Scan for the cell matching the given text and deliver its [X, Y] coordinate at center. 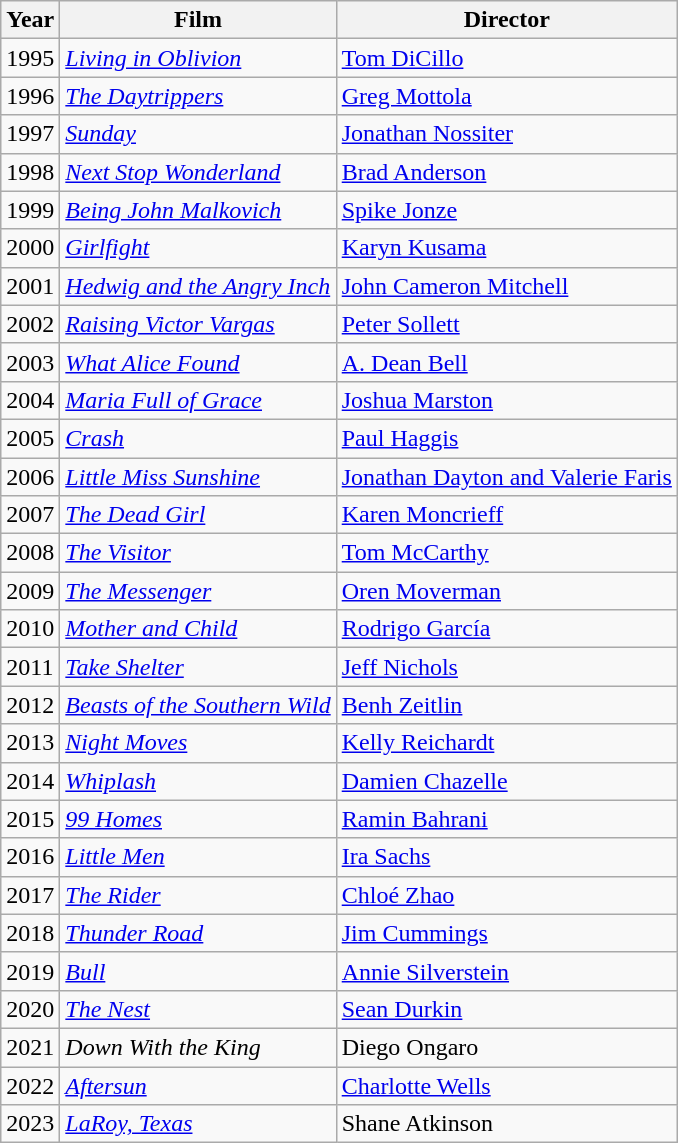
2007 [30, 515]
Spike Jonze [506, 210]
LaRoy, Texas [198, 1124]
2009 [30, 591]
Year [30, 20]
Annie Silverstein [506, 971]
Diego Ongaro [506, 1047]
2005 [30, 438]
Joshua Marston [506, 400]
1996 [30, 96]
Hedwig and the Angry Inch [198, 286]
2014 [30, 781]
2020 [30, 1009]
Down With the King [198, 1047]
Shane Atkinson [506, 1124]
Damien Chazelle [506, 781]
The Visitor [198, 553]
Karyn Kusama [506, 248]
2008 [30, 553]
The Daytrippers [198, 96]
Sean Durkin [506, 1009]
2016 [30, 857]
2003 [30, 362]
1995 [30, 58]
Jim Cummings [506, 933]
Paul Haggis [506, 438]
1999 [30, 210]
Chloé Zhao [506, 895]
Living in Oblivion [198, 58]
Jonathan Dayton and Valerie Faris [506, 477]
Sunday [198, 134]
2004 [30, 400]
Kelly Reichardt [506, 743]
1998 [30, 172]
2019 [30, 971]
2013 [30, 743]
Next Stop Wonderland [198, 172]
Ira Sachs [506, 857]
2002 [30, 324]
2010 [30, 629]
What Alice Found [198, 362]
The Dead Girl [198, 515]
Raising Victor Vargas [198, 324]
99 Homes [198, 819]
Tom DiCillo [506, 58]
Mother and Child [198, 629]
Little Men [198, 857]
Jeff Nichols [506, 667]
2022 [30, 1085]
Charlotte Wells [506, 1085]
Ramin Bahrani [506, 819]
Rodrigo García [506, 629]
Maria Full of Grace [198, 400]
2015 [30, 819]
The Rider [198, 895]
Night Moves [198, 743]
Little Miss Sunshine [198, 477]
Thunder Road [198, 933]
Peter Sollett [506, 324]
Girlfight [198, 248]
2017 [30, 895]
Film [198, 20]
Being John Malkovich [198, 210]
Director [506, 20]
Beasts of the Southern Wild [198, 705]
Aftersun [198, 1085]
Brad Anderson [506, 172]
John Cameron Mitchell [506, 286]
The Messenger [198, 591]
2000 [30, 248]
Tom McCarthy [506, 553]
A. Dean Bell [506, 362]
2021 [30, 1047]
1997 [30, 134]
Bull [198, 971]
Benh Zeitlin [506, 705]
Take Shelter [198, 667]
Karen Moncrieff [506, 515]
2012 [30, 705]
Whiplash [198, 781]
Greg Mottola [506, 96]
2011 [30, 667]
2001 [30, 286]
The Nest [198, 1009]
Oren Moverman [506, 591]
2018 [30, 933]
Crash [198, 438]
2006 [30, 477]
2023 [30, 1124]
Jonathan Nossiter [506, 134]
